Detect which cell encompasses the target text, then output its [x, y] center coordinate. 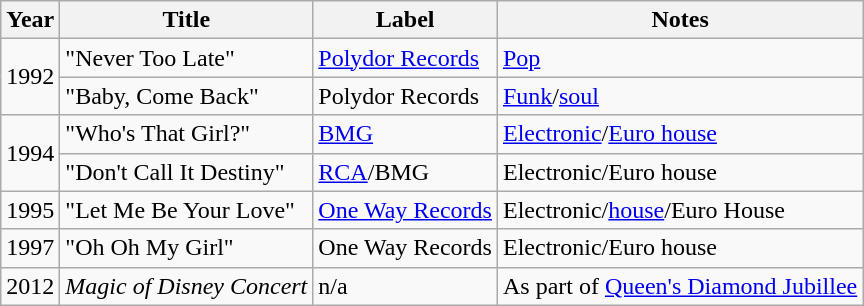
BMG [406, 134]
2012 [30, 286]
"Never Too Late" [186, 58]
"Baby, Come Back" [186, 96]
n/a [406, 286]
Magic of Disney Concert [186, 286]
Title [186, 20]
As part of Queen's Diamond Jubillee [680, 286]
"Don't Call It Destiny" [186, 172]
Year [30, 20]
"Let Me Be Your Love" [186, 210]
RCA/BMG [406, 172]
1994 [30, 153]
1997 [30, 248]
Electronic/house/Euro House [680, 210]
Funk/soul [680, 96]
Pop [680, 58]
Label [406, 20]
"Who's That Girl?" [186, 134]
Notes [680, 20]
1992 [30, 77]
1995 [30, 210]
"Oh Oh My Girl" [186, 248]
